Provide the [x, y] coordinate of the cell's center where the given text is located.  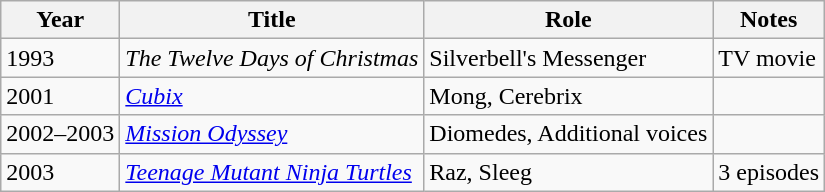
Title [272, 20]
Mong, Cerebrix [568, 96]
2003 [60, 172]
1993 [60, 58]
TV movie [769, 58]
2002–2003 [60, 134]
Diomedes, Additional voices [568, 134]
2001 [60, 96]
Year [60, 20]
The Twelve Days of Christmas [272, 58]
Notes [769, 20]
Teenage Mutant Ninja Turtles [272, 172]
Mission Odyssey [272, 134]
Raz, Sleeg [568, 172]
Silverbell's Messenger [568, 58]
3 episodes [769, 172]
Role [568, 20]
Cubix [272, 96]
